Detect which cell encompasses the target text, then output its (x, y) center coordinate. 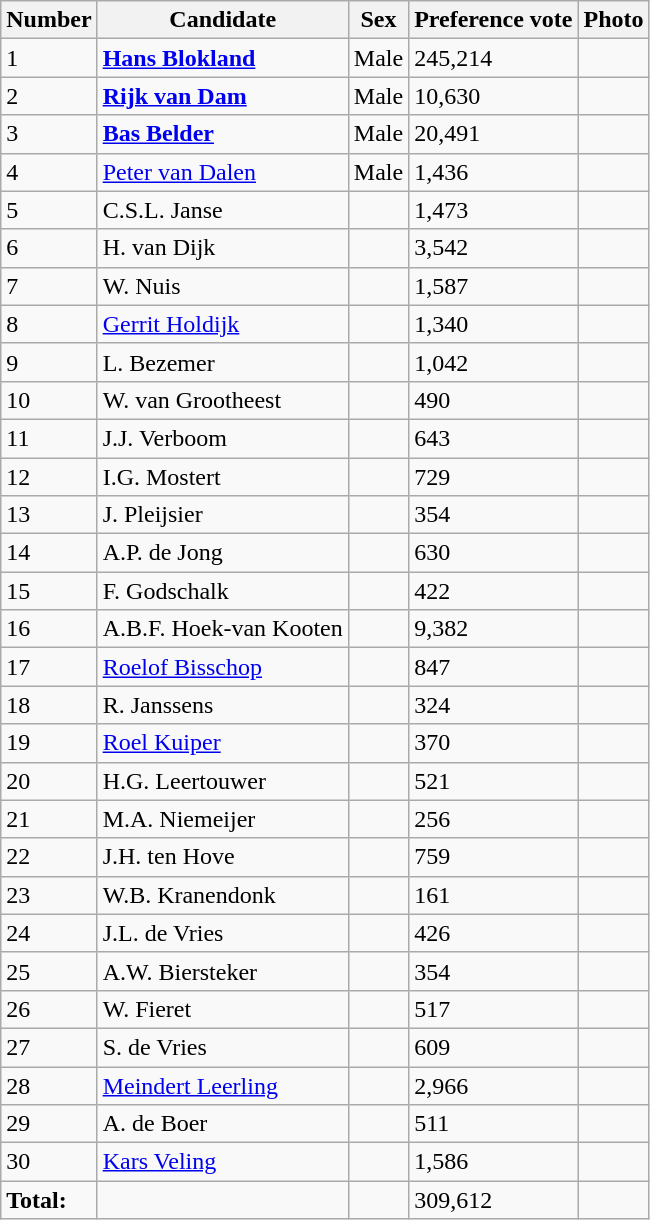
W. Nuis (222, 286)
309,612 (494, 1200)
9 (49, 362)
3 (49, 134)
H.G. Leertouwer (222, 781)
Roelof Bisschop (222, 667)
1,587 (494, 286)
J.J. Verboom (222, 438)
Preference vote (494, 20)
426 (494, 933)
I.G. Mostert (222, 477)
17 (49, 667)
161 (494, 895)
W. Fieret (222, 1009)
21 (49, 819)
256 (494, 819)
245,214 (494, 58)
1,436 (494, 172)
20,491 (494, 134)
609 (494, 1047)
422 (494, 591)
Peter van Dalen (222, 172)
26 (49, 1009)
20 (49, 781)
6 (49, 248)
Hans Blokland (222, 58)
1,042 (494, 362)
F. Godschalk (222, 591)
324 (494, 705)
Candidate (222, 20)
511 (494, 1124)
28 (49, 1085)
1 (49, 58)
Gerrit Holdijk (222, 324)
24 (49, 933)
Total: (49, 1200)
15 (49, 591)
A.P. de Jong (222, 553)
27 (49, 1047)
11 (49, 438)
4 (49, 172)
A.B.F. Hoek-van Kooten (222, 629)
490 (494, 400)
29 (49, 1124)
A. de Boer (222, 1124)
10,630 (494, 96)
370 (494, 743)
2,966 (494, 1085)
8 (49, 324)
M.A. Niemeijer (222, 819)
1,340 (494, 324)
W.B. Kranendonk (222, 895)
Rijk van Dam (222, 96)
18 (49, 705)
C.S.L. Janse (222, 210)
23 (49, 895)
2 (49, 96)
Meindert Leerling (222, 1085)
13 (49, 515)
1,473 (494, 210)
1,586 (494, 1162)
22 (49, 857)
14 (49, 553)
Number (49, 20)
12 (49, 477)
7 (49, 286)
A.W. Biersteker (222, 971)
Sex (378, 20)
9,382 (494, 629)
H. van Dijk (222, 248)
729 (494, 477)
630 (494, 553)
517 (494, 1009)
19 (49, 743)
847 (494, 667)
3,542 (494, 248)
W. van Grootheest (222, 400)
J. Pleijsier (222, 515)
25 (49, 971)
Photo (614, 20)
Bas Belder (222, 134)
J.L. de Vries (222, 933)
5 (49, 210)
S. de Vries (222, 1047)
16 (49, 629)
L. Bezemer (222, 362)
Kars Veling (222, 1162)
Roel Kuiper (222, 743)
643 (494, 438)
521 (494, 781)
10 (49, 400)
759 (494, 857)
30 (49, 1162)
J.H. ten Hove (222, 857)
R. Janssens (222, 705)
